Find where the given text appears and provide that cell's center as [x, y] coordinate. 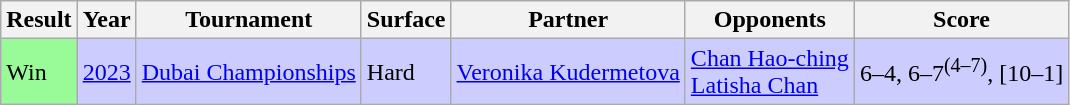
Result [39, 20]
6–4, 6–7(4–7), [10–1] [961, 72]
Score [961, 20]
Partner [568, 20]
Veronika Kudermetova [568, 72]
Opponents [770, 20]
Year [106, 20]
Chan Hao-ching Latisha Chan [770, 72]
Dubai Championships [248, 72]
2023 [106, 72]
Tournament [248, 20]
Surface [406, 20]
Hard [406, 72]
Win [39, 72]
